Determine the [x, y] coordinate at the center of the cell enclosing the given text.  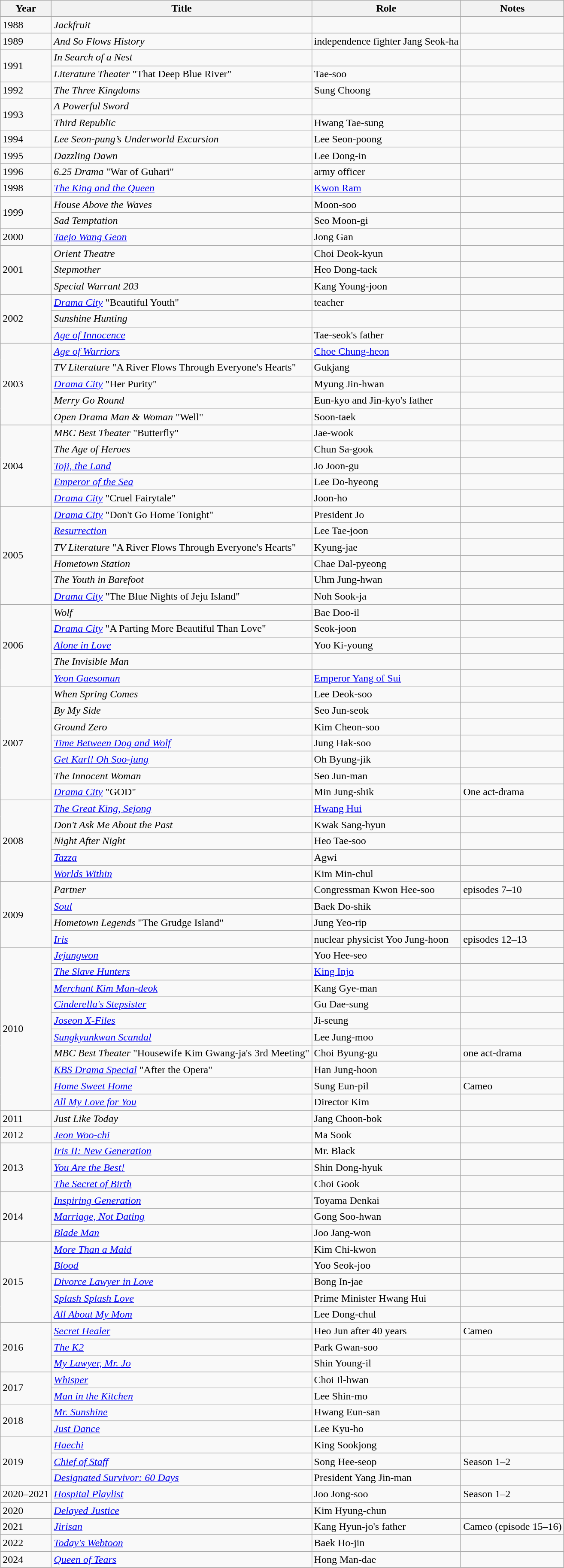
Choi Deok-kyun [386, 253]
Jung Yeo-rip [386, 923]
Drama City "Don't Go Home Tonight" [182, 515]
2018 [26, 1420]
Merry Go Round [182, 400]
Min Jung-shik [386, 792]
Partner [182, 890]
Lee Tae-joon [386, 531]
Drama City "The Blue Nights of Jeju Island" [182, 596]
Toji, the Land [182, 465]
Chief of Staff [182, 1461]
Open Drama Man & Woman "Well" [182, 416]
Haechi [182, 1445]
By My Side [182, 710]
The Slave Hunters [182, 971]
one act-drama [512, 1053]
KBS Drama Special "After the Opera" [182, 1070]
Kim Cheon-soo [386, 727]
2006 [26, 645]
Ma Sook [386, 1135]
Moon-soo [386, 205]
Yoo Seok-joo [386, 1266]
Drama City "Her Purity" [182, 384]
Soul [182, 906]
Jae-wook [386, 433]
2003 [26, 384]
Jejungwon [182, 955]
Drama City "GOD" [182, 792]
Notes [512, 9]
Soon-taek [386, 416]
Sungkyunkwan Scandal [182, 1037]
One act-drama [512, 792]
Lee Deok-soo [386, 694]
Delayed Justice [182, 1510]
Lee Dong-in [386, 155]
Eun-kyo and Jin-kyo's father [386, 400]
episodes 12–13 [512, 939]
Park Gwan-soo [386, 1347]
Splash Splash Love [182, 1298]
1993 [26, 115]
Seo Jun-seok [386, 710]
Hometown Station [182, 564]
Choi Il-hwan [386, 1380]
teacher [386, 302]
Kang Young-joon [386, 286]
Hwang Tae-sung [386, 123]
2019 [26, 1461]
army officer [386, 172]
Heo Tae-soo [386, 841]
Stepmother [182, 270]
Sad Temptation [182, 221]
Whisper [182, 1380]
Seok-joon [386, 629]
House Above the Waves [182, 205]
Jong Gan [386, 237]
2011 [26, 1119]
1992 [26, 90]
2022 [26, 1543]
Drama City "A Parting More Beautiful Than Love" [182, 629]
President Jo [386, 515]
Emperor of the Sea [182, 482]
Director Kim [386, 1102]
2014 [26, 1216]
MBC Best Theater "Housewife Kim Gwang-ja's 3rd Meeting" [182, 1053]
Joseon X-Files [182, 1021]
episodes 7–10 [512, 890]
Worlds Within [182, 874]
Kwon Ram [386, 188]
Joon-ho [386, 498]
Third Republic [182, 123]
Choi Gook [386, 1184]
Joo Jong-soo [386, 1494]
Today's Webtoon [182, 1543]
Jackfruit [182, 25]
Get Karl! Oh Soo-jung [182, 760]
Kang Gye-man [386, 988]
2017 [26, 1388]
Noh Sook-ja [386, 596]
Choi Byung-gu [386, 1053]
Literature Theater "That Deep Blue River" [182, 74]
Role [386, 9]
The Secret of Birth [182, 1184]
Marriage, Not Dating [182, 1216]
Designated Survivor: 60 Days [182, 1478]
President Yang Jin-man [386, 1478]
The Great King, Sejong [182, 808]
2013 [26, 1167]
Night After Night [182, 841]
MBC Best Theater "Butterfly" [182, 433]
Kwak Sang-hyun [386, 825]
Time Between Dog and Wolf [182, 743]
Queen of Tears [182, 1559]
Uhm Jung-hwan [386, 580]
Jo Joon-gu [386, 465]
Orient Theatre [182, 253]
2002 [26, 319]
Seo Jun-man [386, 776]
Resurrection [182, 531]
Bae Doo-il [386, 612]
Iris II: New Generation [182, 1151]
Yoo Hee-seo [386, 955]
2010 [26, 1028]
Seo Moon-gi [386, 221]
Lee Jung-moo [386, 1037]
1989 [26, 41]
The Youth in Barefoot [182, 580]
The Three Kingdoms [182, 90]
King Injo [386, 971]
2007 [26, 743]
Joo Jang-won [386, 1233]
Secret Healer [182, 1331]
Kim Chi-kwon [386, 1249]
Shin Dong-hyuk [386, 1167]
Lee Seon-poong [386, 139]
Agwi [386, 857]
Prime Minister Hwang Hui [386, 1298]
Chun Sa-gook [386, 449]
2001 [26, 270]
Mr. Sunshine [182, 1412]
Yoo Ki-young [386, 645]
Jung Hak-soo [386, 743]
Tae-soo [386, 74]
Cameo (episode 15–16) [512, 1527]
2021 [26, 1527]
Tae-seok's father [386, 335]
Home Sweet Home [182, 1086]
Hwang Eun-san [386, 1412]
The Invisible Man [182, 661]
independence fighter Jang Seok-ha [386, 41]
Year [26, 9]
King Sookjong [386, 1445]
Oh Byung-jik [386, 760]
Just Dance [182, 1429]
When Spring Comes [182, 694]
Don't Ask Me About the Past [182, 825]
Han Jung-hoon [386, 1070]
Lee Dong-chul [386, 1315]
Jang Choon-bok [386, 1119]
All About My Mom [182, 1315]
Hospital Playlist [182, 1494]
Age of Innocence [182, 335]
Dazzling Dawn [182, 155]
Sunshine Hunting [182, 319]
2024 [26, 1559]
Taejo Wang Geon [182, 237]
Tazza [182, 857]
Jirisan [182, 1527]
More Than a Maid [182, 1249]
Kim Hyung-chun [386, 1510]
1996 [26, 172]
The Innocent Woman [182, 776]
Song Hee-seop [386, 1461]
6.25 Drama "War of Guhari" [182, 172]
2009 [26, 914]
Mr. Black [386, 1151]
Lee Seon-pung’s Underworld Excursion [182, 139]
Emperor Yang of Sui [386, 678]
Shin Young-il [386, 1363]
Gu Dae-sung [386, 1004]
2020 [26, 1510]
2012 [26, 1135]
Myung Jin-hwan [386, 384]
Ground Zero [182, 727]
2008 [26, 841]
Toyama Denkai [386, 1200]
Sung Choong [386, 90]
A Powerful Sword [182, 106]
Chae Dal-pyeong [386, 564]
Baek Ho-jin [386, 1543]
The K2 [182, 1347]
Divorce Lawyer in Love [182, 1282]
2004 [26, 465]
Lee Kyu-ho [386, 1429]
All My Love for You [182, 1102]
Ji-seung [386, 1021]
And So Flows History [182, 41]
Gong Soo-hwan [386, 1216]
Gukjang [386, 368]
Wolf [182, 612]
2015 [26, 1282]
Alone in Love [182, 645]
1998 [26, 188]
Heo Dong-taek [386, 270]
1988 [26, 25]
2000 [26, 237]
Cinderella's Stepsister [182, 1004]
Bong In-jae [386, 1282]
Man in the Kitchen [182, 1396]
1995 [26, 155]
Merchant Kim Man-deok [182, 988]
Hometown Legends "The Grudge Island" [182, 923]
Age of Warriors [182, 351]
1994 [26, 139]
The Age of Heroes [182, 449]
nuclear physicist Yoo Jung-hoon [386, 939]
Kyung-jae [386, 547]
The King and the Queen [182, 188]
Special Warrant 203 [182, 286]
Blood [182, 1266]
Jeon Woo-chi [182, 1135]
Yeon Gaesomun [182, 678]
Congressman Kwon Hee-soo [386, 890]
My Lawyer, Mr. Jo [182, 1363]
Kim Min-chul [386, 874]
Lee Shin-mo [386, 1396]
Iris [182, 939]
Drama City "Beautiful Youth" [182, 302]
1999 [26, 213]
Sung Eun-pil [386, 1086]
You Are the Best! [182, 1167]
Inspiring Generation [182, 1200]
Blade Man [182, 1233]
In Search of a Nest [182, 57]
Lee Do-hyeong [386, 482]
Hong Man-dae [386, 1559]
Drama City "Cruel Fairytale" [182, 498]
2005 [26, 555]
Title [182, 9]
Hwang Hui [386, 808]
Kang Hyun-jo's father [386, 1527]
Heo Jun after 40 years [386, 1331]
2016 [26, 1347]
2020–2021 [26, 1494]
Baek Do-shik [386, 906]
1991 [26, 66]
Choe Chung-heon [386, 351]
Just Like Today [182, 1119]
